Determine the [x, y] coordinate at the center of the cell enclosing the given text.  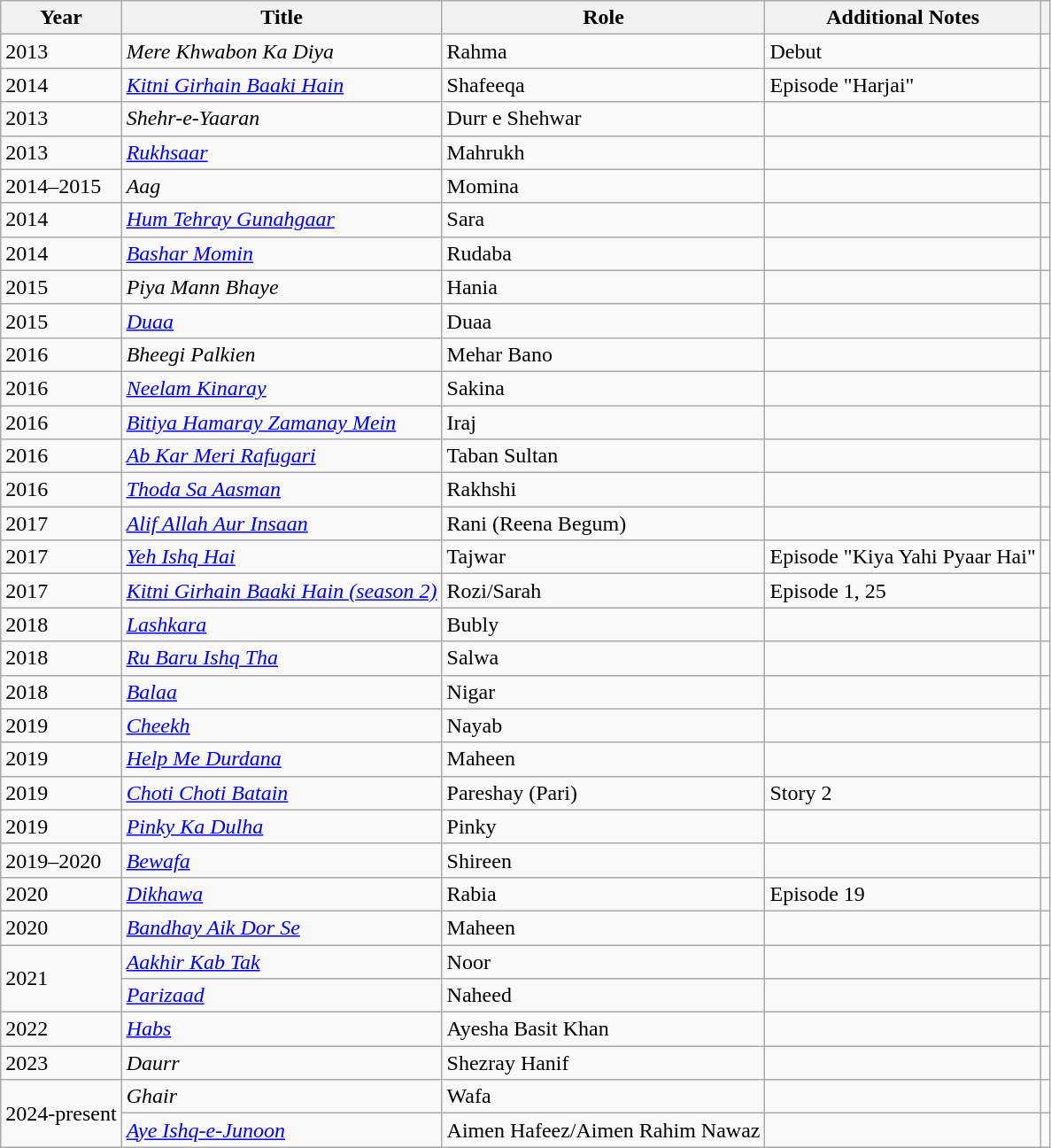
Rozi/Sarah [604, 591]
Nayab [604, 725]
Bubly [604, 624]
2019–2020 [61, 860]
Pareshay (Pari) [604, 793]
Bheegi Palkien [282, 354]
Rudaba [604, 253]
Kitni Girhain Baaki Hain (season 2) [282, 591]
Yeh Ishq Hai [282, 557]
Debut [903, 51]
Kitni Girhain Baaki Hain [282, 85]
Rakhshi [604, 490]
Mehar Bano [604, 354]
Salwa [604, 658]
Aimen Hafeez/Aimen Rahim Nawaz [604, 1130]
Naheed [604, 996]
Year [61, 18]
Ab Kar Meri Rafugari [282, 456]
Shafeeqa [604, 85]
2022 [61, 1029]
Episode 19 [903, 894]
Noor [604, 961]
Sakina [604, 388]
2021 [61, 978]
Shezray Hanif [604, 1063]
Rahma [604, 51]
Episode "Kiya Yahi Pyaar Hai" [903, 557]
Durr e Shehwar [604, 119]
Thoda Sa Aasman [282, 490]
Nigar [604, 692]
Pinky Ka Dulha [282, 826]
Episode "Harjai" [903, 85]
Bandhay Aik Dor Se [282, 927]
Tajwar [604, 557]
Daurr [282, 1063]
Aag [282, 186]
Aye Ishq-e-Junoon [282, 1130]
Shireen [604, 860]
Hania [604, 287]
Dikhawa [282, 894]
Iraj [604, 423]
Momina [604, 186]
2014–2015 [61, 186]
Ru Baru Ishq Tha [282, 658]
2024-present [61, 1113]
Shehr-e-Yaaran [282, 119]
2023 [61, 1063]
Rabia [604, 894]
Title [282, 18]
Mere Khwabon Ka Diya [282, 51]
Sara [604, 220]
Ayesha Basit Khan [604, 1029]
Choti Choti Batain [282, 793]
Mahrukh [604, 152]
Additional Notes [903, 18]
Pinky [604, 826]
Help Me Durdana [282, 759]
Parizaad [282, 996]
Rukhsaar [282, 152]
Neelam Kinaray [282, 388]
Balaa [282, 692]
Taban Sultan [604, 456]
Ghair [282, 1097]
Habs [282, 1029]
Cheekh [282, 725]
Role [604, 18]
Aakhir Kab Tak [282, 961]
Bashar Momin [282, 253]
Rani (Reena Begum) [604, 524]
Bewafa [282, 860]
Alif Allah Aur Insaan [282, 524]
Hum Tehray Gunahgaar [282, 220]
Story 2 [903, 793]
Lashkara [282, 624]
Piya Mann Bhaye [282, 287]
Bitiya Hamaray Zamanay Mein [282, 423]
Episode 1, 25 [903, 591]
Wafa [604, 1097]
